Return [X, Y] of the center of cell containing provided text 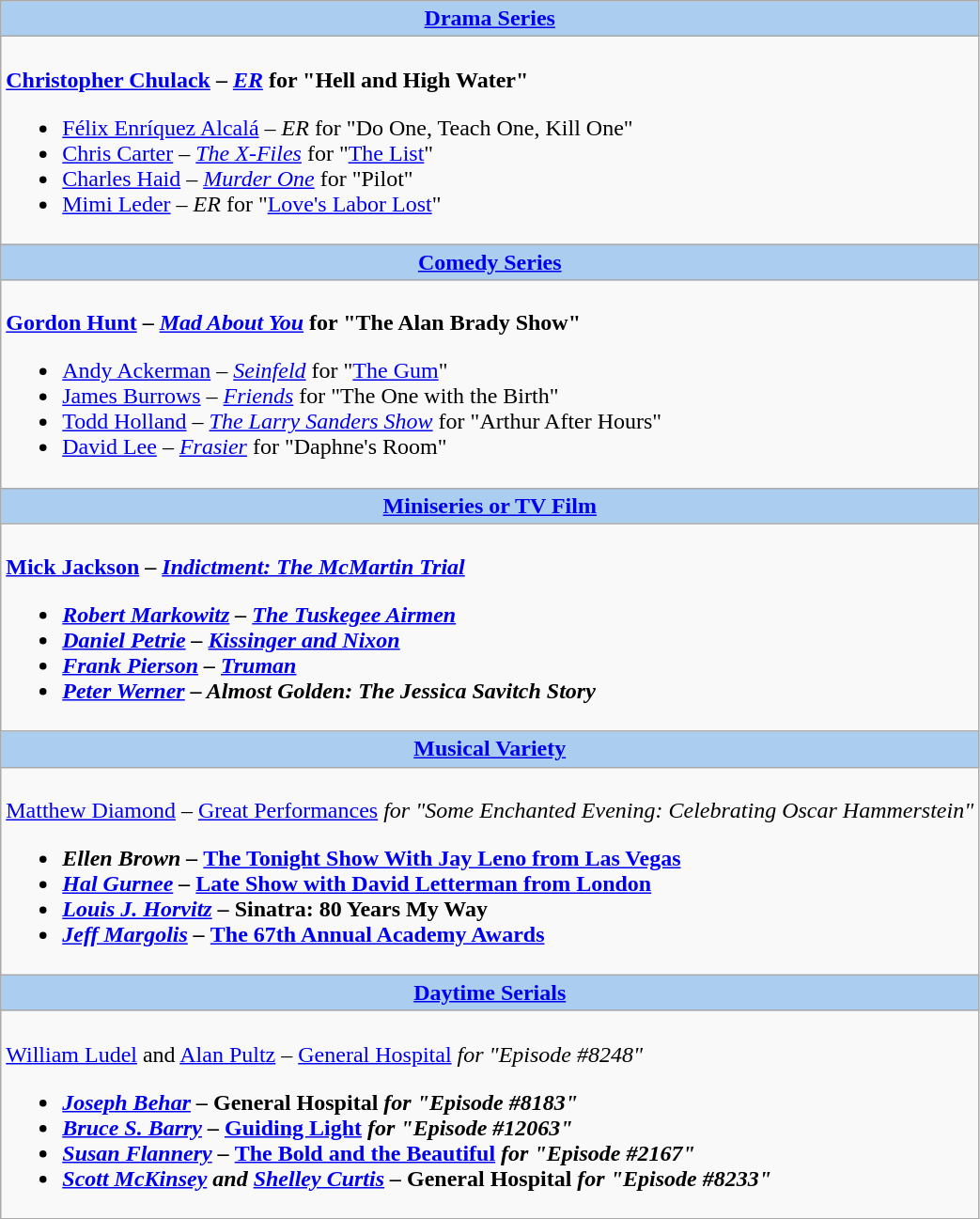
Daytime Serials [490, 992]
Musical Variety [490, 749]
Comedy Series [490, 262]
Miniseries or TV Film [490, 506]
Drama Series [490, 19]
